Detect which cell encompasses the target text, then output its [x, y] center coordinate. 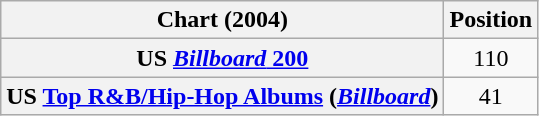
Chart (2004) [222, 20]
US Top R&B/Hip-Hop Albums (Billboard) [222, 96]
Position [491, 20]
41 [491, 96]
110 [491, 58]
US Billboard 200 [222, 58]
